Extract the [x, y] coordinate from the center of the cell holding the provided text.  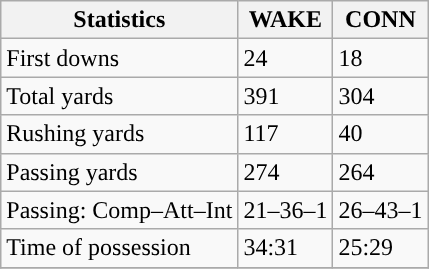
264 [380, 172]
40 [380, 134]
Total yards [120, 96]
117 [286, 134]
Statistics [120, 20]
Passing yards [120, 172]
Rushing yards [120, 134]
25:29 [380, 248]
274 [286, 172]
304 [380, 96]
First downs [120, 58]
18 [380, 58]
Passing: Comp–Att–Int [120, 210]
26–43–1 [380, 210]
21–36–1 [286, 210]
Time of possession [120, 248]
24 [286, 58]
WAKE [286, 20]
CONN [380, 20]
391 [286, 96]
34:31 [286, 248]
